Find where the given text appears and provide that cell's center as (X, Y) coordinate. 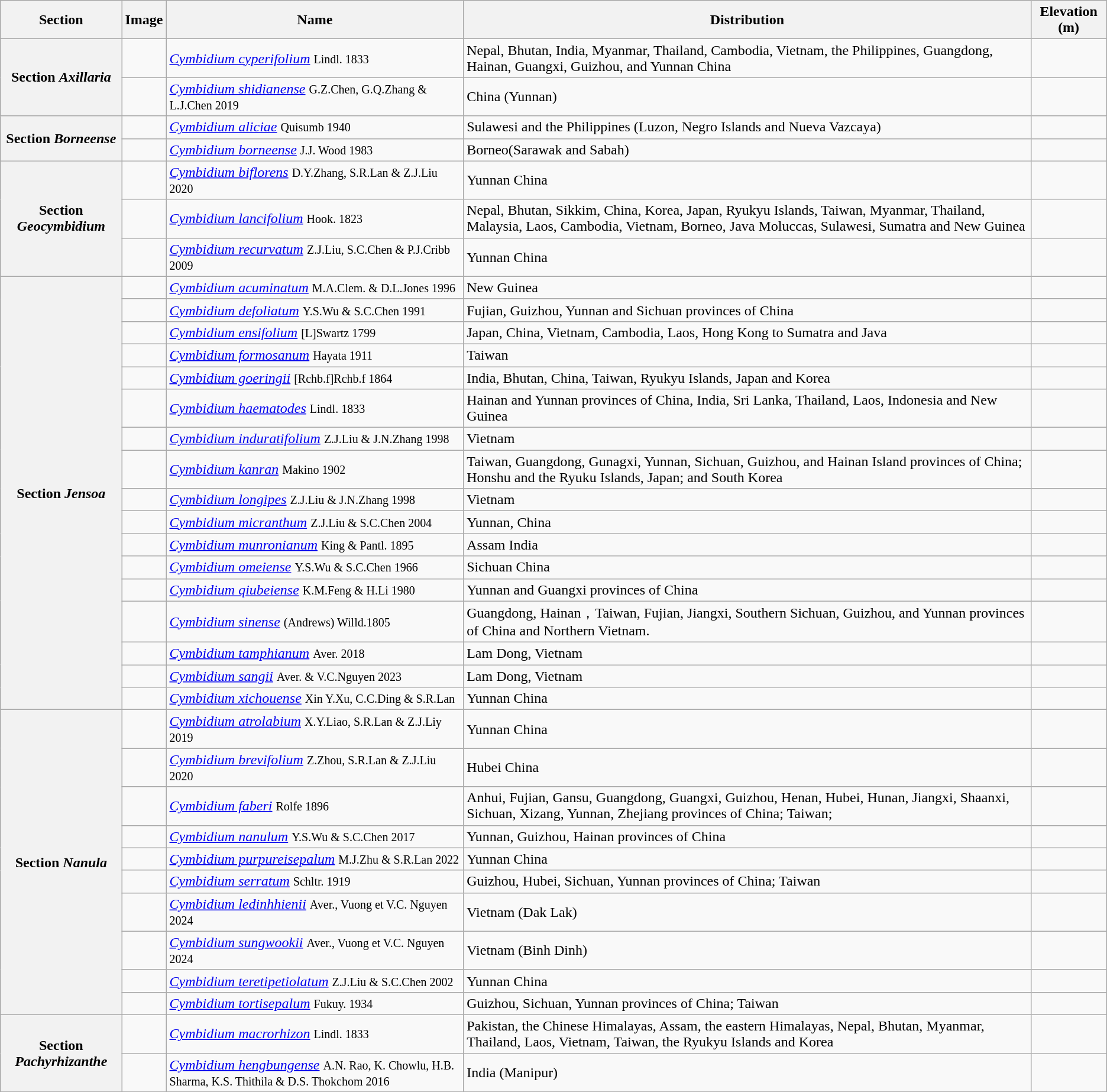
China (Yunnan) (747, 97)
Vietnam (Binh Dinh) (747, 950)
Yunnan and Guangxi provinces of China (747, 590)
Guangdong, Hainan，Taiwan, Fujian, Jiangxi, Southern Sichuan, Guizhou, and Yunnan provinces of China and Northern Vietnam. (747, 622)
India (Manipur) (747, 1072)
Hainan and Yunnan provinces of China, India, Sri Lanka, Thailand, Laos, Indonesia and New Guinea (747, 408)
Cymbidium formosanum Hayata 1911 (315, 355)
Section Pachyrhizanthe (61, 1053)
Cymbidium shidianense G.Z.Chen, G.Q.Zhang & L.J.Chen 2019 (315, 97)
Cymbidium defoliatum Y.S.Wu & S.C.Chen 1991 (315, 310)
Section Geocymbidium (61, 219)
Section Borneense (61, 138)
Cymbidium kanran Makino 1902 (315, 470)
Distribution (747, 20)
Cymbidium sangii Aver. & V.C.Nguyen 2023 (315, 676)
Assam India (747, 545)
Pakistan, the Chinese Himalayas, Assam, the eastern Himalayas, Nepal, Bhutan, Myanmar, Thailand, Laos, Vietnam, Taiwan, the Ryukyu Islands and Korea (747, 1034)
Cymbidium longipes Z.J.Liu & J.N.Zhang 1998 (315, 500)
New Guinea (747, 287)
Cymbidium biflorens D.Y.Zhang, S.R.Lan & Z.J.Liu 2020 (315, 180)
Japan, China, Vietnam, Cambodia, Laos, Hong Kong to Sumatra and Java (747, 332)
Cymbidium macrorhizon Lindl. 1833 (315, 1034)
Taiwan, Guangdong, Gunagxi, Yunnan, Sichuan, Guizhou, and Hainan Island provinces of China; Honshu and the Ryuku Islands, Japan; and South Korea (747, 470)
Cymbidium goeringii [Rchb.f]Rchb.f 1864 (315, 378)
Cymbidium nanulum Y.S.Wu & S.C.Chen 2017 (315, 836)
Cymbidium munronianum King & Pantl. 1895 (315, 545)
Cymbidium haematodes Lindl. 1833 (315, 408)
Cymbidium sinense (Andrews) Willd.1805 (315, 622)
Image (144, 20)
Cymbidium borneense J.J. Wood 1983 (315, 150)
Section (61, 20)
Cymbidium hengbungense A.N. Rao, K. Chowlu, H.B. Sharma, K.S. Thithila & D.S. Thokchom 2016 (315, 1072)
Section Jensoa (61, 493)
Cymbidium tortisepalum Fukuy. 1934 (315, 1003)
Hubei China (747, 768)
Nepal, Bhutan, India, Myanmar, Thailand, Cambodia, Vietnam, the Philippines, Guangdong, Hainan, Guangxi, Guizhou, and Yunnan China (747, 58)
Cymbidium omeiense Y.S.Wu & S.C.Chen 1966 (315, 567)
Cymbidium induratifolium Z.J.Liu & J.N.Zhang 1998 (315, 439)
Yunnan, China (747, 522)
Cymbidium faberi Rolfe 1896 (315, 806)
Sichuan China (747, 567)
Fujian, Guizhou, Yunnan and Sichuan provinces of China (747, 310)
Cymbidium acuminatum M.A.Clem. & D.L.Jones 1996 (315, 287)
Cymbidium ensifolium [L]Swartz 1799 (315, 332)
Cymbidium ledinhhienii Aver., Vuong et V.C. Nguyen 2024 (315, 912)
Yunnan, Guizhou, Hainan provinces of China (747, 836)
Cymbidium serratum Schltr. 1919 (315, 881)
Cymbidium lancifolium Hook. 1823 (315, 219)
Taiwan (747, 355)
Vietnam (Dak Lak) (747, 912)
Cymbidium cyperifolium Lindl. 1833 (315, 58)
Section Nanula (61, 862)
Cymbidium aliciae Quisumb 1940 (315, 127)
Cymbidium sungwookii Aver., Vuong et V.C. Nguyen 2024 (315, 950)
Borneo(Sarawak and Sabah) (747, 150)
India, Bhutan, China, Taiwan, Ryukyu Islands, Japan and Korea (747, 378)
Cymbidium purpureisepalum M.J.Zhu & S.R.Lan 2022 (315, 859)
Cymbidium tamphianum Aver. 2018 (315, 654)
Cymbidium xichouense Xin Y.Xu, C.C.Ding & S.R.Lan (315, 699)
Cymbidium qiubeiense K.M.Feng & H.Li 1980 (315, 590)
Elevation (m) (1069, 20)
Cymbidium recurvatum Z.J.Liu, S.C.Chen & P.J.Cribb 2009 (315, 257)
Cymbidium atrolabium X.Y.Liao, S.R.Lan & Z.J.Liy 2019 (315, 729)
Sulawesi and the Philippines (Luzon, Negro Islands and Nueva Vazcaya) (747, 127)
Name (315, 20)
Guizhou, Sichuan, Yunnan provinces of China; Taiwan (747, 1003)
Cymbidium micranthum Z.J.Liu & S.C.Chen 2004 (315, 522)
Cymbidium teretipetiolatum Z.J.Liu & S.C.Chen 2002 (315, 981)
Cymbidium brevifolium Z.Zhou, S.R.Lan & Z.J.Liu 2020 (315, 768)
Section Axillaria (61, 77)
Guizhou, Hubei, Sichuan, Yunnan provinces of China; Taiwan (747, 881)
